Pinpoint the cell where the given text exists, returning its [X, Y] midpoint coordinate. 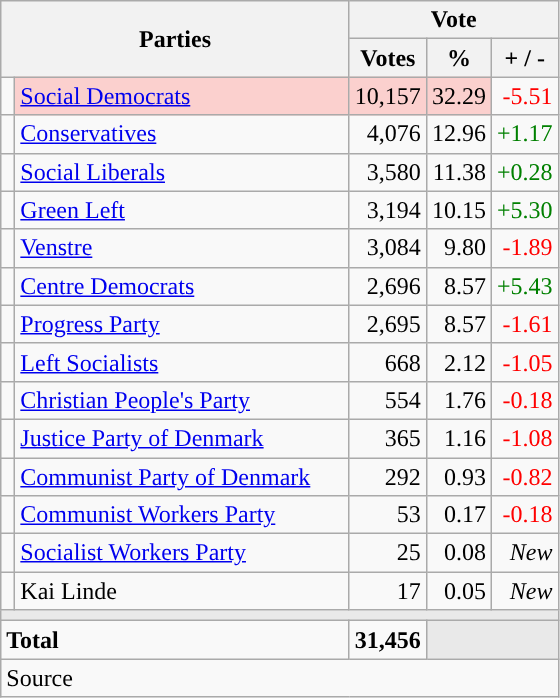
Total [176, 640]
-1.61 [524, 324]
+1.17 [524, 134]
9.80 [458, 248]
53 [388, 515]
0.05 [458, 591]
Christian People's Party [182, 400]
+0.28 [524, 172]
% [458, 58]
1.76 [458, 400]
12.96 [458, 134]
Green Left [182, 210]
4,076 [388, 134]
10.15 [458, 210]
-1.05 [524, 362]
Conservatives [182, 134]
Justice Party of Denmark [182, 438]
292 [388, 477]
11.38 [458, 172]
17 [388, 591]
1.16 [458, 438]
-1.08 [524, 438]
10,157 [388, 96]
2,695 [388, 324]
+ / - [524, 58]
0.17 [458, 515]
+5.30 [524, 210]
Communist Party of Denmark [182, 477]
Left Socialists [182, 362]
Socialist Workers Party [182, 553]
668 [388, 362]
Communist Workers Party [182, 515]
-5.51 [524, 96]
31,456 [388, 640]
554 [388, 400]
Votes [388, 58]
Progress Party [182, 324]
Parties [176, 39]
0.93 [458, 477]
Social Liberals [182, 172]
Centre Democrats [182, 286]
-0.82 [524, 477]
3,194 [388, 210]
32.29 [458, 96]
Vote [454, 20]
0.08 [458, 553]
25 [388, 553]
+5.43 [524, 286]
365 [388, 438]
Source [280, 678]
2.12 [458, 362]
Kai Linde [182, 591]
3,580 [388, 172]
3,084 [388, 248]
2,696 [388, 286]
-1.89 [524, 248]
Social Democrats [182, 96]
Venstre [182, 248]
